Identify which cell holds the provided text, then report its [X, Y] central coordinate. 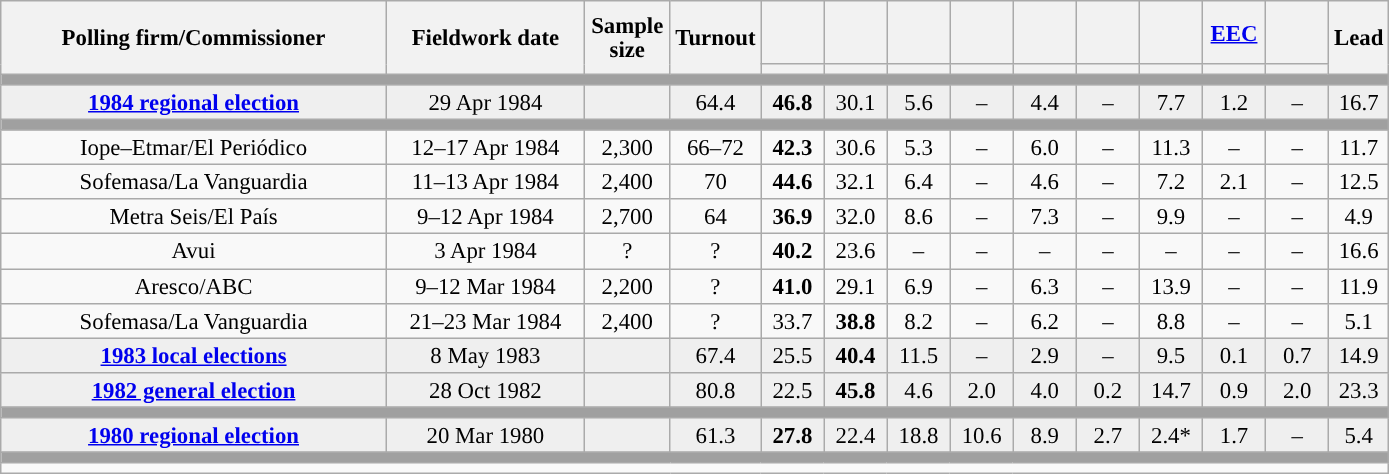
22.5 [792, 390]
70 [716, 182]
64.4 [716, 102]
16.7 [1359, 102]
8.8 [1170, 320]
1980 regional election [194, 436]
12–17 Apr 1984 [485, 148]
Avui [194, 252]
5.6 [918, 102]
8 May 1983 [485, 356]
1984 regional election [194, 102]
20 Mar 1980 [485, 436]
29 Apr 1984 [485, 102]
61.3 [716, 436]
4.4 [1044, 102]
Polling firm/Commissioner [194, 38]
6.3 [1044, 286]
9–12 Mar 1984 [485, 286]
12.5 [1359, 182]
80.8 [716, 390]
2,300 [627, 148]
23.3 [1359, 390]
40.4 [856, 356]
2.7 [1108, 436]
18.8 [918, 436]
Aresco/ABC [194, 286]
Metra Seis/El País [194, 218]
8.2 [918, 320]
27.8 [792, 436]
40.2 [792, 252]
67.4 [716, 356]
14.7 [1170, 390]
Turnout [716, 38]
30.6 [856, 148]
25.5 [792, 356]
33.7 [792, 320]
32.0 [856, 218]
Sample size [627, 38]
Iope–Etmar/El Periódico [194, 148]
Fieldwork date [485, 38]
28 Oct 1982 [485, 390]
45.8 [856, 390]
44.6 [792, 182]
0.2 [1108, 390]
9.9 [1170, 218]
16.6 [1359, 252]
30.1 [856, 102]
4.9 [1359, 218]
32.1 [856, 182]
66–72 [716, 148]
29.1 [856, 286]
Lead [1359, 38]
11.7 [1359, 148]
11.3 [1170, 148]
14.9 [1359, 356]
9–12 Apr 1984 [485, 218]
1.2 [1234, 102]
1983 local elections [194, 356]
36.9 [792, 218]
41.0 [792, 286]
22.4 [856, 436]
4.0 [1044, 390]
7.7 [1170, 102]
2,700 [627, 218]
7.3 [1044, 218]
21–23 Mar 1984 [485, 320]
0.7 [1298, 356]
11.9 [1359, 286]
42.3 [792, 148]
6.2 [1044, 320]
11.5 [918, 356]
64 [716, 218]
3 Apr 1984 [485, 252]
10.6 [982, 436]
9.5 [1170, 356]
23.6 [856, 252]
11–13 Apr 1984 [485, 182]
0.1 [1234, 356]
5.3 [918, 148]
5.4 [1359, 436]
1.7 [1234, 436]
5.1 [1359, 320]
13.9 [1170, 286]
6.9 [918, 286]
1982 general election [194, 390]
7.2 [1170, 182]
2.4* [1170, 436]
2.9 [1044, 356]
2.1 [1234, 182]
8.6 [918, 218]
2,200 [627, 286]
46.8 [792, 102]
6.0 [1044, 148]
6.4 [918, 182]
EEC [1234, 32]
8.9 [1044, 436]
38.8 [856, 320]
0.9 [1234, 390]
